Locate the cell with the specified text and output its [X, Y] center coordinate. 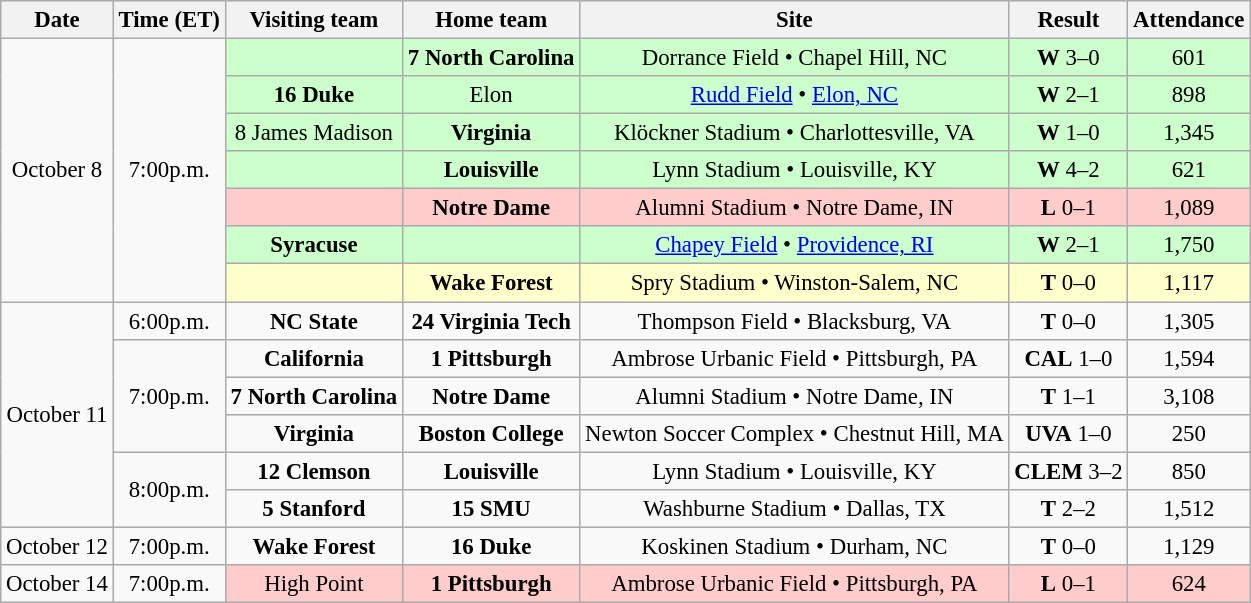
250 [1189, 433]
Spry Stadium • Winston-Salem, NC [794, 283]
Attendance [1189, 20]
Result [1068, 20]
601 [1189, 58]
October 11 [57, 415]
Visiting team [314, 20]
Date [57, 20]
Time (ET) [169, 20]
T 2–2 [1068, 509]
NC State [314, 321]
W 3–0 [1068, 58]
Dorrance Field • Chapel Hill, NC [794, 58]
Rudd Field • Elon, NC [794, 95]
Koskinen Stadium • Durham, NC [794, 546]
1,512 [1189, 509]
California [314, 358]
October 14 [57, 584]
Newton Soccer Complex • Chestnut Hill, MA [794, 433]
1,117 [1189, 283]
Washburne Stadium • Dallas, TX [794, 509]
1,305 [1189, 321]
Elon [492, 95]
1,594 [1189, 358]
12 Clemson [314, 471]
UVA 1–0 [1068, 433]
24 Virginia Tech [492, 321]
6:00p.m. [169, 321]
1,089 [1189, 208]
Home team [492, 20]
3,108 [1189, 396]
1,750 [1189, 245]
Klöckner Stadium • Charlottesville, VA [794, 133]
1,345 [1189, 133]
High Point [314, 584]
CLEM 3–2 [1068, 471]
W 4–2 [1068, 170]
5 Stanford [314, 509]
8 James Madison [314, 133]
Site [794, 20]
October 8 [57, 170]
W 1–0 [1068, 133]
898 [1189, 95]
8:00p.m. [169, 490]
Syracuse [314, 245]
October 12 [57, 546]
15 SMU [492, 509]
621 [1189, 170]
Thompson Field • Blacksburg, VA [794, 321]
624 [1189, 584]
T 1–1 [1068, 396]
Chapey Field • Providence, RI [794, 245]
850 [1189, 471]
Boston College [492, 433]
CAL 1–0 [1068, 358]
1,129 [1189, 546]
